Output the [X, Y] coordinate of the center of the cell containing the given text.  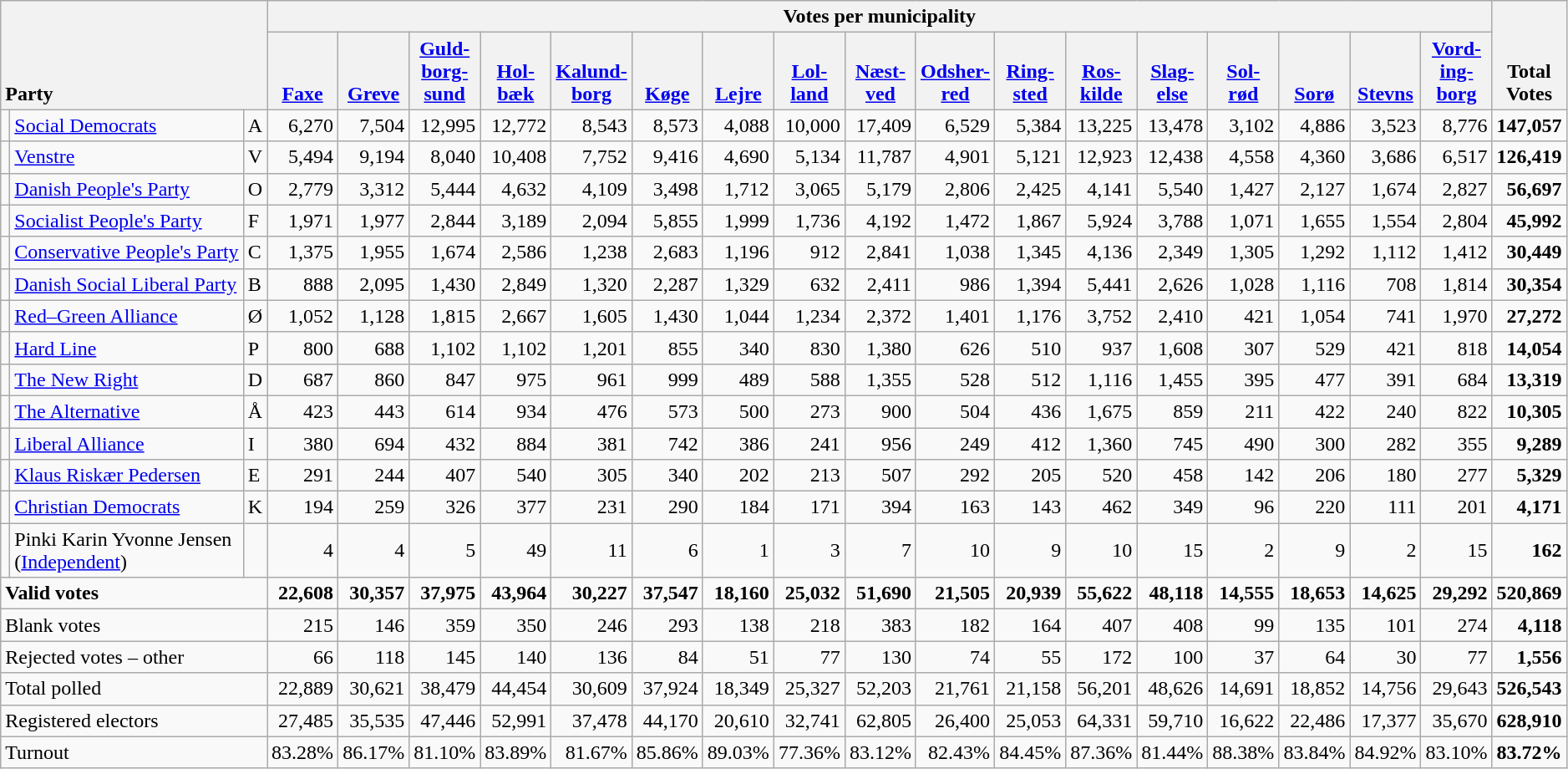
1,054 [1315, 316]
213 [809, 476]
2,667 [516, 316]
14,555 [1243, 593]
277 [1457, 476]
4,886 [1315, 125]
305 [591, 476]
4,136 [1101, 252]
912 [809, 252]
458 [1173, 476]
999 [667, 379]
30,609 [591, 689]
884 [516, 444]
211 [1243, 411]
540 [516, 476]
5 [444, 550]
292 [955, 476]
Køge [667, 71]
6,270 [302, 125]
688 [374, 348]
Total Votes [1529, 55]
423 [302, 411]
26,400 [955, 721]
377 [516, 507]
147,057 [1529, 125]
84.45% [1031, 752]
4,901 [955, 157]
8,543 [591, 125]
422 [1315, 411]
F [255, 221]
1,412 [1457, 252]
51,690 [880, 593]
82.43% [955, 752]
2,806 [955, 189]
1,999 [738, 221]
1,320 [591, 284]
408 [1173, 625]
5,329 [1529, 476]
The New Right [127, 379]
142 [1243, 476]
3,189 [516, 221]
477 [1315, 379]
2,095 [374, 284]
1,970 [1457, 316]
30,227 [591, 593]
684 [1457, 379]
35,670 [1457, 721]
443 [374, 411]
Stevns [1385, 71]
83.28% [302, 752]
1,176 [1031, 316]
12,438 [1173, 157]
3,312 [374, 189]
412 [1031, 444]
17,377 [1385, 721]
231 [591, 507]
130 [880, 657]
1,305 [1243, 252]
5,384 [1031, 125]
462 [1101, 507]
Red–Green Alliance [127, 316]
2,287 [667, 284]
35,535 [374, 721]
1,128 [374, 316]
215 [302, 625]
273 [809, 411]
K [255, 507]
164 [1031, 625]
986 [955, 284]
830 [809, 348]
Slag- else [1173, 71]
291 [302, 476]
359 [444, 625]
6 [667, 550]
1,234 [809, 316]
17,409 [880, 125]
83.84% [1315, 752]
3,788 [1173, 221]
1,867 [1031, 221]
59,710 [1173, 721]
573 [667, 411]
64 [1315, 657]
5,121 [1031, 157]
143 [1031, 507]
64,331 [1101, 721]
274 [1457, 625]
83.12% [880, 752]
22,608 [302, 593]
383 [880, 625]
859 [1173, 411]
84 [667, 657]
3,498 [667, 189]
394 [880, 507]
56,697 [1529, 189]
975 [516, 379]
37,924 [667, 689]
81.67% [591, 752]
Ø [255, 316]
507 [880, 476]
8,573 [667, 125]
900 [880, 411]
2,411 [880, 284]
18,653 [1315, 593]
30,357 [374, 593]
4,118 [1529, 625]
741 [1385, 316]
172 [1101, 657]
961 [591, 379]
4,109 [591, 189]
2,779 [302, 189]
V [255, 157]
20,939 [1031, 593]
Valid votes [134, 593]
5,134 [809, 157]
Lol- land [809, 71]
293 [667, 625]
83.72% [1529, 752]
1,196 [738, 252]
30,449 [1529, 252]
4,690 [738, 157]
626 [955, 348]
56,201 [1101, 689]
476 [591, 411]
391 [1385, 379]
O [255, 189]
2,586 [516, 252]
44,454 [516, 689]
18,349 [738, 689]
37,975 [444, 593]
12,772 [516, 125]
Lejre [738, 71]
1,427 [1243, 189]
Danish People's Party [127, 189]
1,814 [1457, 284]
30,621 [374, 689]
888 [302, 284]
520 [1101, 476]
49 [516, 550]
1,292 [1315, 252]
9,416 [667, 157]
Christian Democrats [127, 507]
25,053 [1031, 721]
956 [880, 444]
2,827 [1457, 189]
3 [809, 550]
C [255, 252]
1,401 [955, 316]
66 [302, 657]
2,094 [591, 221]
614 [444, 411]
708 [1385, 284]
163 [955, 507]
2,683 [667, 252]
10,305 [1529, 411]
29,292 [1457, 593]
300 [1315, 444]
Guld- borg- sund [444, 71]
5,179 [880, 189]
381 [591, 444]
246 [591, 625]
350 [516, 625]
184 [738, 507]
1,675 [1101, 411]
Danish Social Liberal Party [127, 284]
1,394 [1031, 284]
632 [809, 284]
Greve [374, 71]
8,040 [444, 157]
88.38% [1243, 752]
27,485 [302, 721]
7,504 [374, 125]
13,319 [1529, 379]
2,849 [516, 284]
1,815 [444, 316]
86.17% [374, 752]
290 [667, 507]
1,455 [1173, 379]
5,855 [667, 221]
Å [255, 411]
395 [1243, 379]
694 [374, 444]
742 [667, 444]
1,028 [1243, 284]
48,118 [1173, 593]
I [255, 444]
3,752 [1101, 316]
37 [1243, 657]
14,691 [1243, 689]
1,977 [374, 221]
83.89% [516, 752]
Turnout [134, 752]
171 [809, 507]
135 [1315, 625]
84.92% [1385, 752]
Liberal Alliance [127, 444]
512 [1031, 379]
1,608 [1173, 348]
1,052 [302, 316]
5,540 [1173, 189]
4,141 [1101, 189]
9,194 [374, 157]
5,924 [1101, 221]
1,038 [955, 252]
504 [955, 411]
101 [1385, 625]
Pinki Karin Yvonne Jensen (Independent) [127, 550]
6,517 [1457, 157]
307 [1243, 348]
687 [302, 379]
529 [1315, 348]
47,446 [444, 721]
510 [1031, 348]
Hol- bæk [516, 71]
500 [738, 411]
628,910 [1529, 721]
436 [1031, 411]
83.10% [1457, 752]
1,655 [1315, 221]
1,355 [880, 379]
1,605 [591, 316]
5,441 [1101, 284]
22,889 [302, 689]
Klaus Riskær Pedersen [127, 476]
Total polled [134, 689]
934 [516, 411]
432 [444, 444]
1,044 [738, 316]
822 [1457, 411]
20,610 [738, 721]
7 [880, 550]
2,626 [1173, 284]
55,622 [1101, 593]
10,000 [809, 125]
1,360 [1101, 444]
3,523 [1385, 125]
194 [302, 507]
745 [1173, 444]
62,805 [880, 721]
The Alternative [127, 411]
21,761 [955, 689]
847 [444, 379]
860 [374, 379]
818 [1457, 348]
5,444 [444, 189]
27,272 [1529, 316]
Ros- kilde [1101, 71]
220 [1315, 507]
259 [374, 507]
12,995 [444, 125]
Ring- sted [1031, 71]
138 [738, 625]
800 [302, 348]
E [255, 476]
1,955 [374, 252]
100 [1173, 657]
37,478 [591, 721]
282 [1385, 444]
3,102 [1243, 125]
1,736 [809, 221]
14,054 [1529, 348]
Venstre [127, 157]
218 [809, 625]
146 [374, 625]
4,360 [1315, 157]
355 [1457, 444]
11 [591, 550]
180 [1385, 476]
12,923 [1101, 157]
B [255, 284]
18,852 [1315, 689]
4,558 [1243, 157]
2,425 [1031, 189]
A [255, 125]
44,170 [667, 721]
21,158 [1031, 689]
Sorø [1315, 71]
Blank votes [134, 625]
Kalund- borg [591, 71]
Faxe [302, 71]
386 [738, 444]
2,372 [880, 316]
349 [1173, 507]
201 [1457, 507]
48,626 [1173, 689]
81.10% [444, 752]
4,088 [738, 125]
38,479 [444, 689]
D [255, 379]
55 [1031, 657]
182 [955, 625]
1,329 [738, 284]
1,712 [738, 189]
29,643 [1457, 689]
16,622 [1243, 721]
9,289 [1529, 444]
Socialist People's Party [127, 221]
21,505 [955, 593]
Næst- ved [880, 71]
1,971 [302, 221]
99 [1243, 625]
52,203 [880, 689]
380 [302, 444]
30,354 [1529, 284]
206 [1315, 476]
96 [1243, 507]
37,547 [667, 593]
937 [1101, 348]
118 [374, 657]
45,992 [1529, 221]
528 [955, 379]
2,804 [1457, 221]
111 [1385, 507]
22,486 [1315, 721]
241 [809, 444]
81.44% [1173, 752]
1,472 [955, 221]
326 [444, 507]
855 [667, 348]
5,494 [302, 157]
Social Democrats [127, 125]
1,345 [1031, 252]
205 [1031, 476]
Sol- rød [1243, 71]
140 [516, 657]
1,375 [302, 252]
526,543 [1529, 689]
89.03% [738, 752]
14,756 [1385, 689]
2,844 [444, 221]
Hard Line [127, 348]
4,192 [880, 221]
3,065 [809, 189]
Conservative People's Party [127, 252]
18,160 [738, 593]
43,964 [516, 593]
8,776 [1457, 125]
1,201 [591, 348]
74 [955, 657]
Registered electors [134, 721]
10,408 [516, 157]
489 [738, 379]
136 [591, 657]
77.36% [809, 752]
244 [374, 476]
85.86% [667, 752]
11,787 [880, 157]
490 [1243, 444]
2,127 [1315, 189]
1,071 [1243, 221]
1 [738, 550]
1,380 [880, 348]
4,171 [1529, 507]
2,410 [1173, 316]
249 [955, 444]
202 [738, 476]
4,632 [516, 189]
3,686 [1385, 157]
51 [738, 657]
Odsher- red [955, 71]
2,841 [880, 252]
1,554 [1385, 221]
25,327 [809, 689]
13,225 [1101, 125]
Rejected votes – other [134, 657]
588 [809, 379]
P [255, 348]
87.36% [1101, 752]
1,112 [1385, 252]
2,349 [1173, 252]
52,991 [516, 721]
1,556 [1529, 657]
7,752 [591, 157]
Votes per municipality [880, 17]
13,478 [1173, 125]
162 [1529, 550]
1,238 [591, 252]
6,529 [955, 125]
Vord- ing- borg [1457, 71]
32,741 [809, 721]
145 [444, 657]
Party [134, 55]
25,032 [809, 593]
240 [1385, 411]
30 [1385, 657]
126,419 [1529, 157]
14,625 [1385, 593]
520,869 [1529, 593]
